Return [X, Y] of the center of cell containing provided text 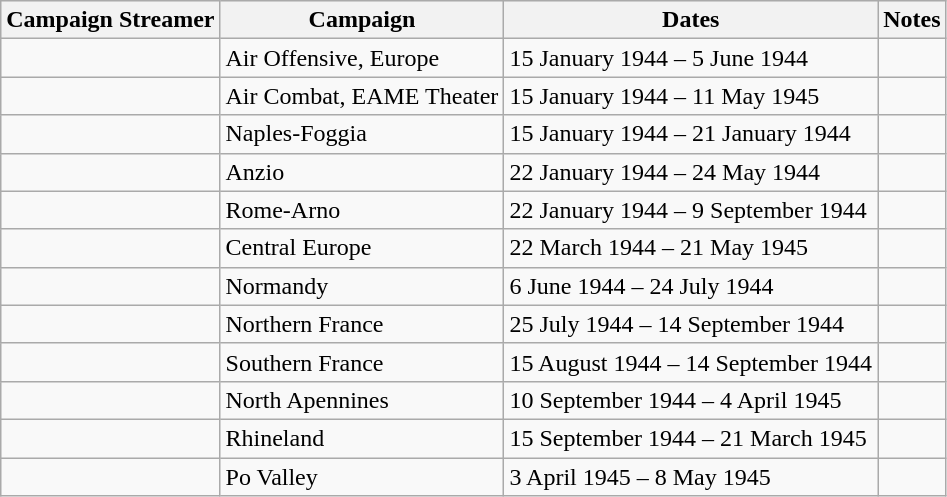
22 January 1944 – 9 September 1944 [691, 210]
15 August 1944 – 14 September 1944 [691, 362]
Northern France [362, 324]
Po Valley [362, 477]
22 March 1944 – 21 May 1945 [691, 248]
Normandy [362, 286]
15 January 1944 – 11 May 1945 [691, 96]
Campaign [362, 20]
Central Europe [362, 248]
Dates [691, 20]
Campaign Streamer [110, 20]
Rhineland [362, 438]
Rome-Arno [362, 210]
Air Offensive, Europe [362, 58]
25 July 1944 – 14 September 1944 [691, 324]
15 January 1944 – 21 January 1944 [691, 134]
Anzio [362, 172]
3 April 1945 – 8 May 1945 [691, 477]
Southern France [362, 362]
15 January 1944 – 5 June 1944 [691, 58]
22 January 1944 – 24 May 1944 [691, 172]
6 June 1944 – 24 July 1944 [691, 286]
15 September 1944 – 21 March 1945 [691, 438]
Air Combat, EAME Theater [362, 96]
Notes [912, 20]
North Apennines [362, 400]
10 September 1944 – 4 April 1945 [691, 400]
Naples-Foggia [362, 134]
